For the text-containing cell, return its midpoint in [x, y] coordinate format. 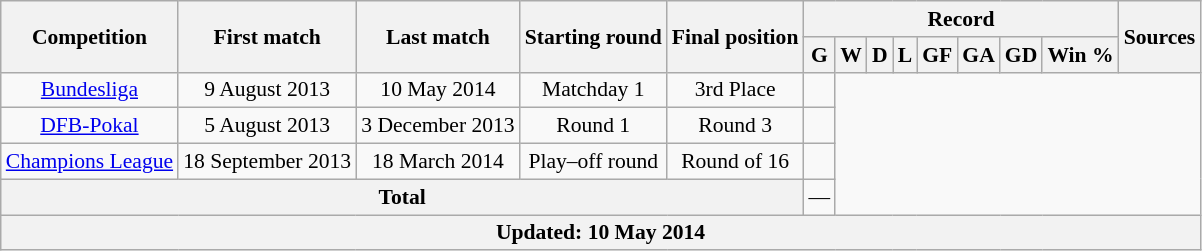
— [819, 197]
DFB-Pokal [90, 126]
Sources [1160, 36]
Round of 16 [736, 162]
GF [937, 55]
Champions League [90, 162]
Starting round [594, 36]
Play–off round [594, 162]
GA [978, 55]
L [906, 55]
Updated: 10 May 2014 [601, 233]
18 March 2014 [438, 162]
Record [960, 19]
Matchday 1 [594, 90]
3rd Place [736, 90]
9 August 2013 [267, 90]
Round 3 [736, 126]
Round 1 [594, 126]
Bundesliga [90, 90]
First match [267, 36]
Competition [90, 36]
Total [402, 197]
Win % [1080, 55]
G [819, 55]
Final position [736, 36]
W [851, 55]
10 May 2014 [438, 90]
18 September 2013 [267, 162]
GD [1022, 55]
5 August 2013 [267, 126]
D [880, 55]
3 December 2013 [438, 126]
Last match [438, 36]
